From the cell containing the given text, extract its center point as (x, y) coordinate. 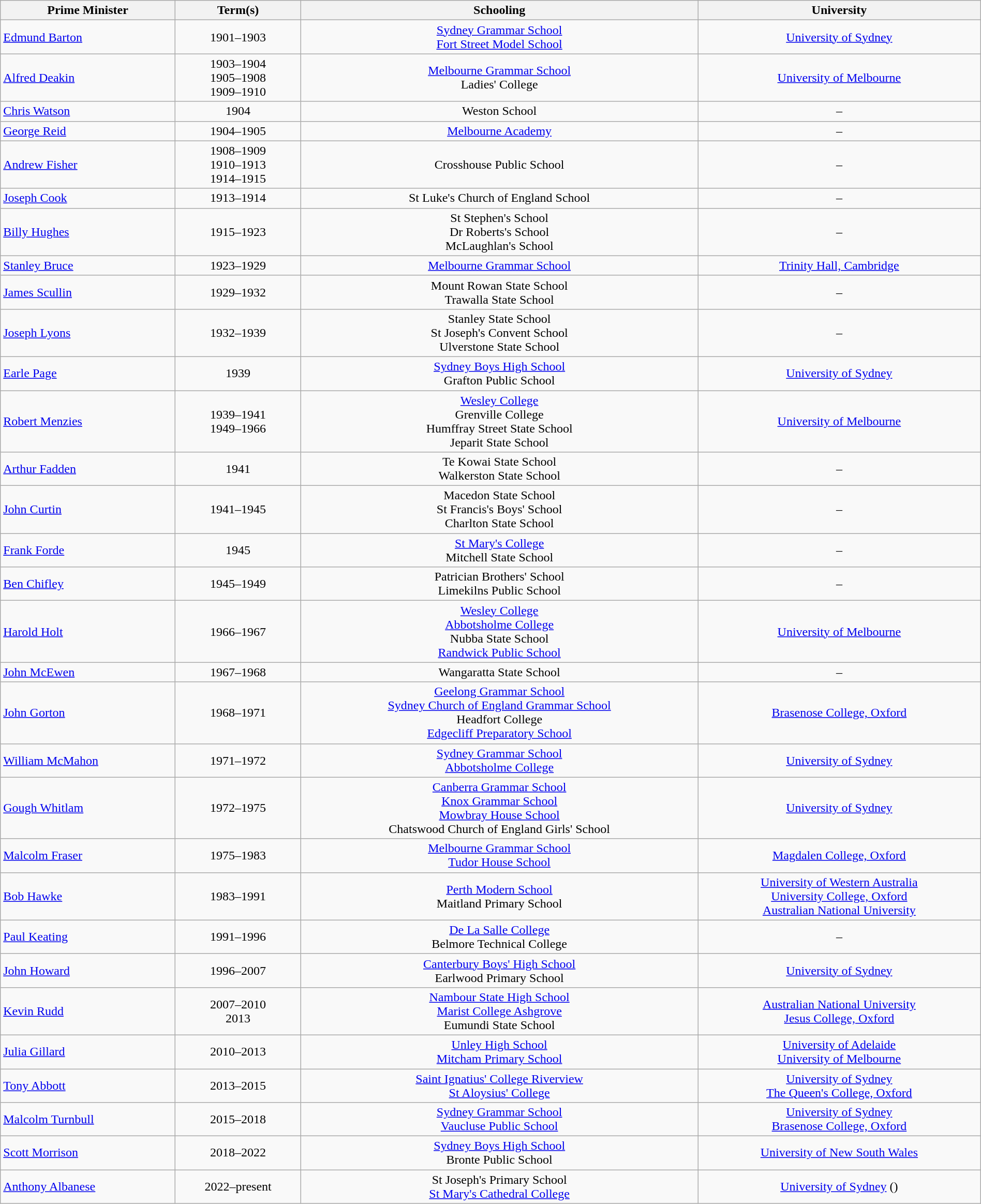
Canberra Grammar SchoolKnox Grammar School Mowbray House School Chatswood Church of England Girls' School (500, 808)
Frank Forde (88, 551)
Melbourne Academy (500, 131)
Sydney Grammar SchoolAbbotsholme College (500, 761)
2013–2015 (238, 1086)
Melbourne Grammar School (500, 265)
Trinity Hall, Cambridge (839, 265)
1932–1939 (238, 333)
Crosshouse Public School (500, 165)
Saint Ignatius' College Riverview St Aloysius' College (500, 1086)
Melbourne Grammar SchoolLadies' College (500, 78)
William McMahon (88, 761)
Canterbury Boys' High School Earlwood Primary School (500, 971)
2022–present (238, 1187)
Schooling (500, 10)
1913–1914 (238, 198)
Te Kowai State School Walkerston State School (500, 469)
Ben Chifley (88, 584)
1923–1929 (238, 265)
1929–1932 (238, 292)
1991–1996 (238, 937)
Wangaratta State School (500, 672)
1901–1903 (238, 37)
Malcolm Turnbull (88, 1120)
Anthony Albanese (88, 1187)
Macedon State School St Francis's Boys' School Charlton State School (500, 510)
Sydney Grammar SchoolFort Street Model School (500, 37)
Paul Keating (88, 937)
Weston School (500, 111)
Scott Morrison (88, 1153)
2015–2018 (238, 1120)
1971–1972 (238, 761)
University of New South Wales (839, 1153)
Wesley College Abbotsholme College Nubba State School Randwick Public School (500, 631)
1939–19411949–1966 (238, 421)
St Stephen's School Dr Roberts's School McLaughlan's School (500, 232)
1968–1971 (238, 713)
1941–1945 (238, 510)
Australian National University Jesus College, Oxford (839, 1011)
St Mary's College Mitchell State School (500, 551)
St Joseph's Primary School St Mary's Cathedral College (500, 1187)
Perth Modern SchoolMaitland Primary School (500, 896)
De La Salle College Belmore Technical College (500, 937)
1972–1975 (238, 808)
Stanley Bruce (88, 265)
Mount Rowan State School Trawalla State School (500, 292)
Unley High School Mitcham Primary School (500, 1051)
Stanley State School St Joseph's Convent School Ulverstone State School (500, 333)
1941 (238, 469)
University of Sydney The Queen's College, Oxford (839, 1086)
James Scullin (88, 292)
Malcolm Fraser (88, 856)
2007–20102013 (238, 1011)
1945 (238, 551)
Patrician Brothers' School Limekilns Public School (500, 584)
Billy Hughes (88, 232)
1975–1983 (238, 856)
Term(s) (238, 10)
Brasenose College, Oxford (839, 713)
Edmund Barton (88, 37)
Chris Watson (88, 111)
Magdalen College, Oxford (839, 856)
Joseph Cook (88, 198)
Kevin Rudd (88, 1011)
1939 (238, 374)
Wesley College Grenville College Humffray Street State School Jeparit State School (500, 421)
Alfred Deakin (88, 78)
Geelong Grammar School Sydney Church of England Grammar SchoolHeadfort College Edgecliff Preparatory School (500, 713)
1908–19091910–19131914–1915 (238, 165)
John Howard (88, 971)
Sydney Grammar SchoolVaucluse Public School (500, 1120)
Melbourne Grammar SchoolTudor House School (500, 856)
1945–1949 (238, 584)
University (839, 10)
1903–19041905–19081909–1910 (238, 78)
Prime Minister (88, 10)
Gough Whitlam (88, 808)
1966–1967 (238, 631)
2010–2013 (238, 1051)
Bob Hawke (88, 896)
2018–2022 (238, 1153)
1996–2007 (238, 971)
John Gorton (88, 713)
1915–1923 (238, 232)
1904–1905 (238, 131)
John Curtin (88, 510)
Tony Abbott (88, 1086)
1904 (238, 111)
1967–1968 (238, 672)
St Luke's Church of England School (500, 198)
Sydney Boys High SchoolBronte Public School (500, 1153)
1983–1991 (238, 896)
University of Sydney () (839, 1187)
University of Adelaide University of Melbourne (839, 1051)
Nambour State High School Marist College Ashgrove Eumundi State School (500, 1011)
Sydney Boys High SchoolGrafton Public School (500, 374)
Andrew Fisher (88, 165)
University of Sydney Brasenose College, Oxford (839, 1120)
Earle Page (88, 374)
George Reid (88, 131)
John McEwen (88, 672)
Joseph Lyons (88, 333)
Julia Gillard (88, 1051)
University of Western Australia University College, Oxford Australian National University (839, 896)
Arthur Fadden (88, 469)
Harold Holt (88, 631)
Robert Menzies (88, 421)
